Find where the given text appears and provide that cell's center as [X, Y] coordinate. 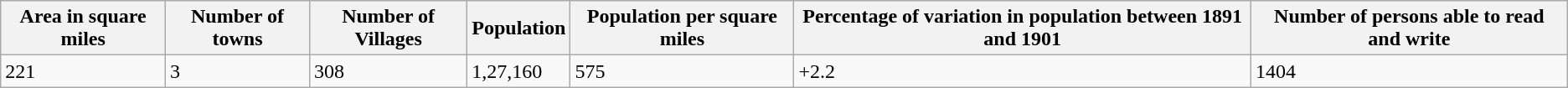
308 [388, 71]
1404 [1409, 71]
Population per square miles [682, 28]
Number of persons able to read and write [1409, 28]
Population [519, 28]
575 [682, 71]
Number of towns [238, 28]
Area in square miles [84, 28]
Number of Villages [388, 28]
221 [84, 71]
+2.2 [1022, 71]
Percentage of variation in population between 1891 and 1901 [1022, 28]
1,27,160 [519, 71]
3 [238, 71]
